Pinpoint the cell where the given text exists, returning its (X, Y) midpoint coordinate. 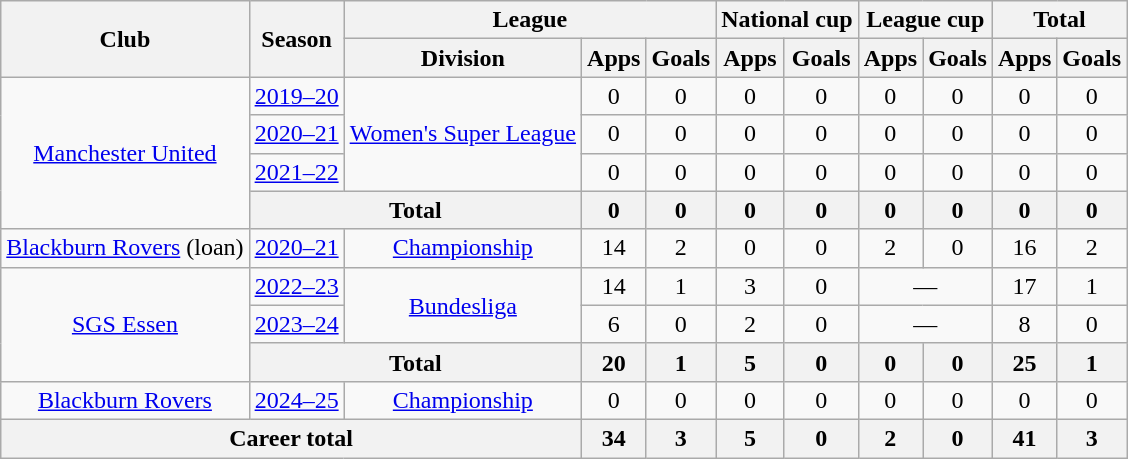
Manchester United (125, 153)
Blackburn Rovers (125, 400)
Women's Super League (462, 134)
25 (1024, 362)
2019–20 (296, 96)
National cup (787, 20)
17 (1024, 286)
2021–22 (296, 172)
8 (1024, 324)
34 (614, 438)
League cup (925, 20)
Career total (292, 438)
SGS Essen (125, 324)
Season (296, 39)
Division (462, 58)
2022–23 (296, 286)
Blackburn Rovers (loan) (125, 248)
2024–25 (296, 400)
2023–24 (296, 324)
League (530, 20)
Bundesliga (462, 305)
6 (614, 324)
Club (125, 39)
20 (614, 362)
41 (1024, 438)
16 (1024, 248)
